Pinpoint the cell where the given text exists, returning its [x, y] midpoint coordinate. 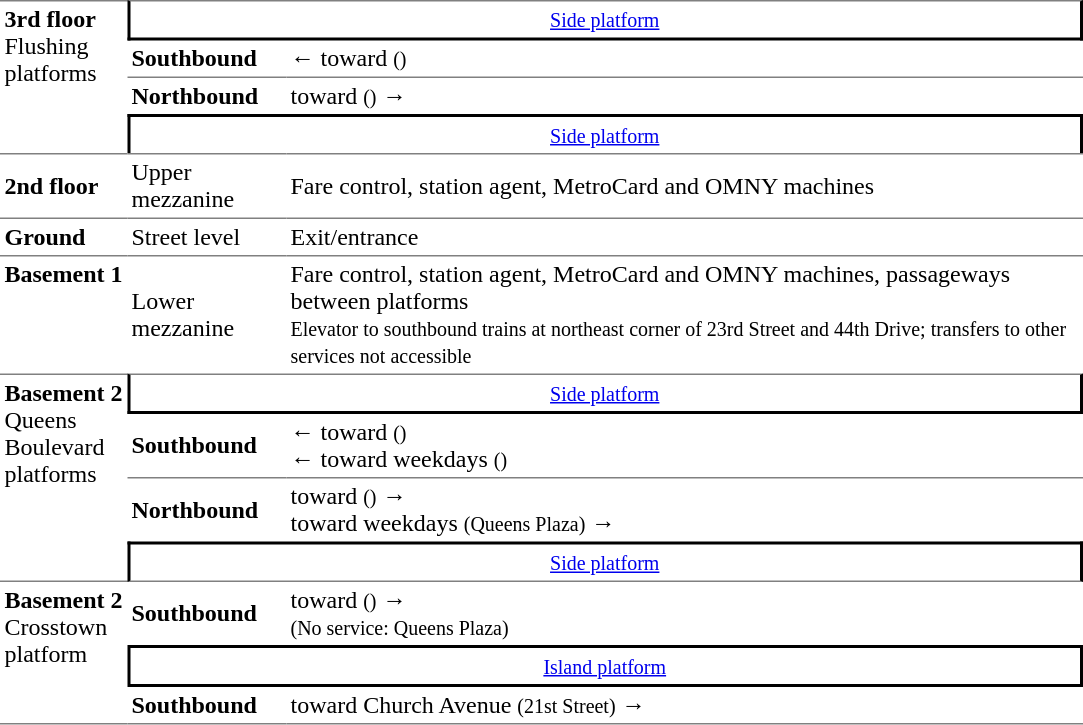
Upper mezzanine [206, 185]
Ground [64, 238]
Lower mezzanine [206, 314]
toward Church Avenue (21st Street) → [684, 706]
← toward ()← toward weekdays () [684, 446]
← toward () [684, 59]
2nd floor [64, 185]
toward () → [684, 96]
Basement 1 [64, 314]
Island platform [605, 666]
Basement 2Queens Boulevard platforms [64, 478]
3rd floorFlushing platforms [64, 76]
Fare control, station agent, MetroCard and OMNY machines [684, 185]
toward () → (No service: Queens Plaza) [684, 614]
Basement 2Crosstown platform [64, 653]
Exit/entrance [684, 238]
Street level [206, 238]
toward () → toward weekdays (Queens Plaza) → [684, 510]
